Determine the (X, Y) coordinate at the center of the cell enclosing the given text.  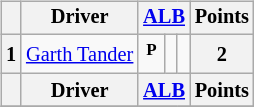
1 (11, 54)
P (151, 54)
2 (222, 54)
Garth Tander (80, 54)
